Capture the cell that displays the provided text and extract its [X, Y] central coordinate. 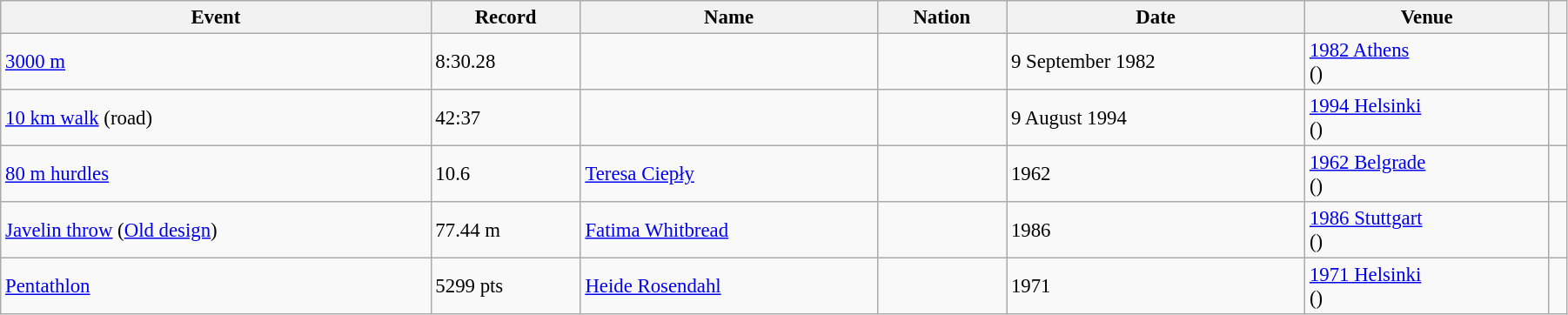
1962 [1156, 174]
1971 Helsinki() [1427, 287]
1986 Stuttgart() [1427, 230]
Heide Rosendahl [729, 287]
42:37 [506, 118]
Nation [941, 17]
10.6 [506, 174]
Teresa Ciepły [729, 174]
Venue [1427, 17]
Name [729, 17]
Javelin throw (Old design) [216, 230]
1971 [1156, 287]
Date [1156, 17]
80 m hurdles [216, 174]
Record [506, 17]
1994 Helsinki() [1427, 118]
9 September 1982 [1156, 63]
Fatima Whitbread [729, 230]
Pentathlon [216, 287]
1986 [1156, 230]
10 km walk (road) [216, 118]
1982 Athens() [1427, 63]
77.44 m [506, 230]
9 August 1994 [1156, 118]
1962 Belgrade() [1427, 174]
5299 pts [506, 287]
Event [216, 17]
8:30.28 [506, 63]
3000 m [216, 63]
